Find where the given text appears and provide that cell's center as (x, y) coordinate. 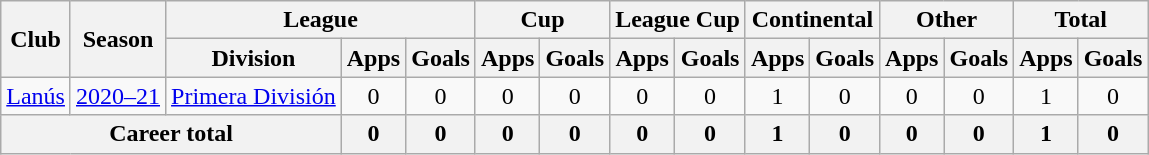
Other (947, 20)
Lanús (36, 96)
Primera División (254, 96)
Continental (812, 20)
Cup (542, 20)
League Cup (678, 20)
Total (1081, 20)
Season (118, 39)
League (321, 20)
Division (254, 58)
Career total (171, 134)
2020–21 (118, 96)
Club (36, 39)
